Identify which cell holds the provided text, then report its [X, Y] central coordinate. 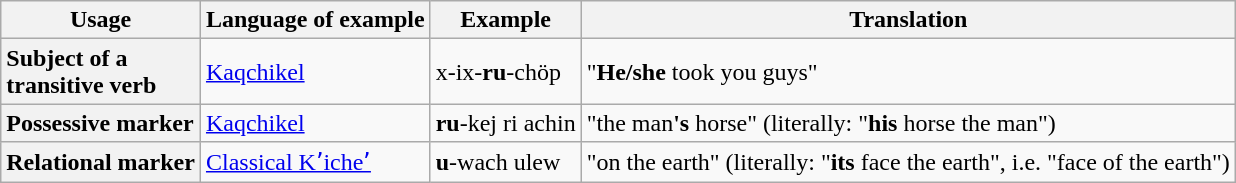
"on the earth" (literally: "its face the earth", i.e. "face of the earth") [908, 162]
ru-kej ri achin [506, 123]
x-ix-ru-chöp [506, 72]
Classical Kʼicheʼ [315, 162]
Language of example [315, 20]
Relational marker [101, 162]
"He/she took you guys" [908, 72]
Subject of atransitive verb [101, 72]
Usage [101, 20]
u-wach ulew [506, 162]
Example [506, 20]
Possessive marker [101, 123]
Translation [908, 20]
"the man's horse" (literally: "his horse the man") [908, 123]
